Scan for the cell matching the given text and deliver its (X, Y) coordinate at center. 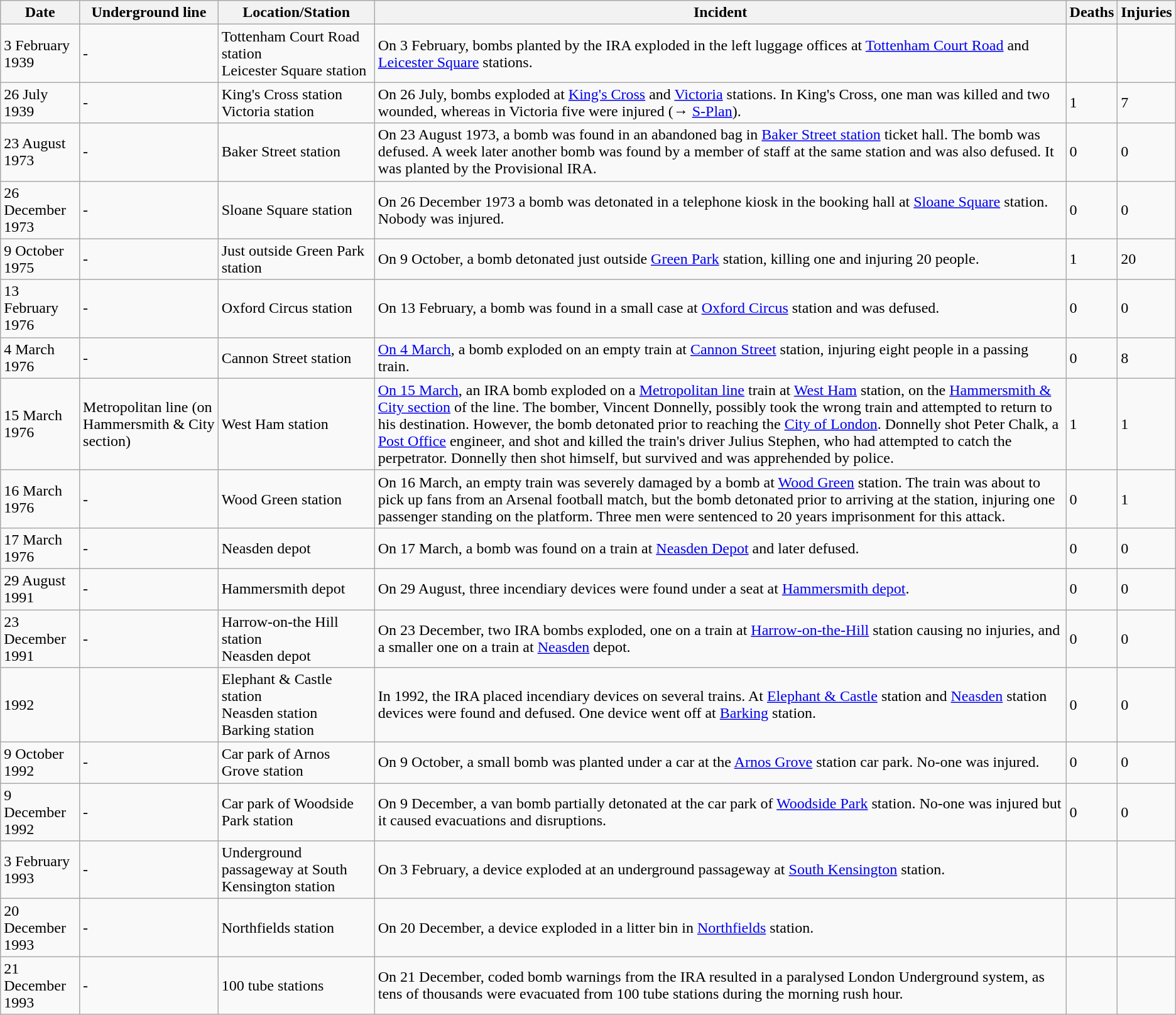
15 March 1976 (40, 424)
Deaths (1092, 13)
On 20 December, a device exploded in a litter bin in Northfields station. (720, 928)
9 December 1992 (40, 812)
Injuries (1146, 13)
On 3 February, bombs planted by the IRA exploded in the left luggage offices at Tottenham Court Road and Leicester Square stations. (720, 53)
Tottenham Court Road stationLeicester Square station (297, 53)
7 (1146, 103)
21 December 1993 (40, 985)
On 9 October, a bomb detonated just outside Green Park station, killing one and injuring 20 people. (720, 259)
On 9 December, a van bomb partially detonated at the car park of Woodside Park station. No-one was injured but it caused evacuations and disruptions. (720, 812)
20 (1146, 259)
Cannon Street station (297, 358)
100 tube stations (297, 985)
Wood Green station (297, 499)
Car park of Arnos Grove station (297, 763)
On 26 December 1973 a bomb was detonated in a telephone kiosk in the booking hall at Sloane Square station. Nobody was injured. (720, 210)
Northfields station (297, 928)
29 August 1991 (40, 589)
Oxford Circus station (297, 308)
4 March 1976 (40, 358)
16 March 1976 (40, 499)
3 February 1993 (40, 870)
Date (40, 13)
Underground passageway at South Kensington station (297, 870)
Incident (720, 13)
3 February 1939 (40, 53)
On 17 March, a bomb was found on a train at Neasden Depot and later defused. (720, 548)
King's Cross stationVictoria station (297, 103)
26 December 1973 (40, 210)
Just outside Green Park station (297, 259)
8 (1146, 358)
26 July 1939 (40, 103)
20 December 1993 (40, 928)
On 29 August, three incendiary devices were found under a seat at Hammersmith depot. (720, 589)
Neasden depot (297, 548)
Car park of Woodside Park station (297, 812)
West Ham station (297, 424)
9 October 1992 (40, 763)
23 August 1973 (40, 152)
23 December 1991 (40, 638)
Harrow-on-the Hill stationNeasden depot (297, 638)
Metropolitan line (on Hammersmith & City section) (150, 424)
Baker Street station (297, 152)
Location/Station (297, 13)
9 October 1975 (40, 259)
Sloane Square station (297, 210)
1992 (40, 705)
On 4 March, a bomb exploded on an empty train at Cannon Street station, injuring eight people in a passing train. (720, 358)
Underground line (150, 13)
Elephant & Castle stationNeasden stationBarking station (297, 705)
Hammersmith depot (297, 589)
On 3 February, a device exploded at an underground passageway at South Kensington station. (720, 870)
On 9 October, a small bomb was planted under a car at the Arnos Grove station car park. No-one was injured. (720, 763)
17 March 1976 (40, 548)
13 February 1976 (40, 308)
On 13 February, a bomb was found in a small case at Oxford Circus station and was defused. (720, 308)
